Scan for the cell matching the given text and deliver its (x, y) coordinate at center. 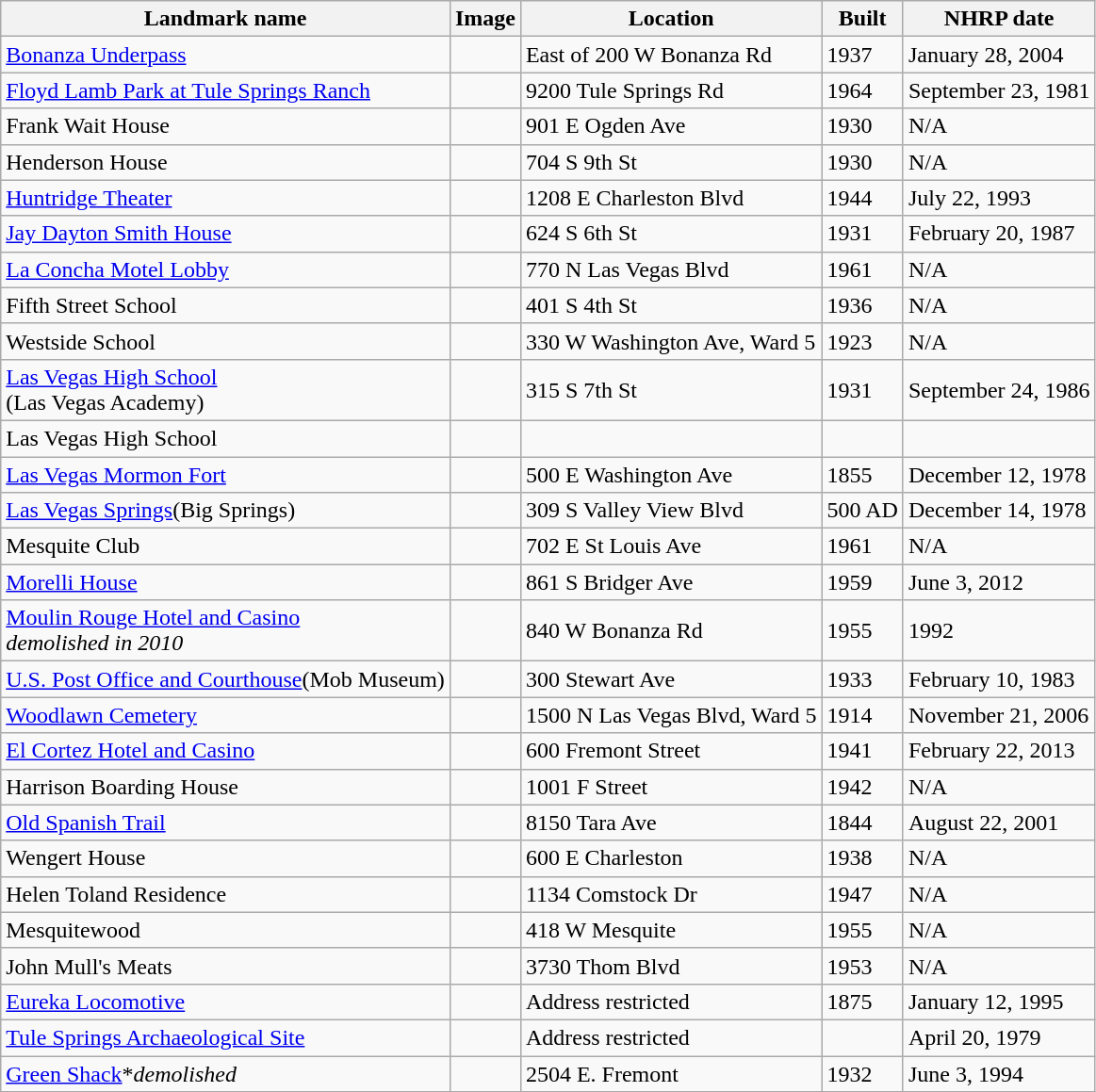
John Mull's Meats (226, 966)
June 3, 1994 (999, 1073)
Tule Springs Archaeological Site (226, 1037)
NHRP date (999, 19)
624 S 6th St (671, 234)
1936 (862, 305)
Eureka Locomotive (226, 1002)
1933 (862, 679)
February 22, 2013 (999, 751)
1914 (862, 715)
February 20, 1987 (999, 234)
704 S 9th St (671, 162)
770 N Las Vegas Blvd (671, 269)
3730 Thom Blvd (671, 966)
1875 (862, 1002)
Las Vegas High School (226, 438)
July 22, 1993 (999, 198)
9200 Tule Springs Rd (671, 90)
2504 E. Fremont (671, 1073)
Fifth Street School (226, 305)
El Cortez Hotel and Casino (226, 751)
Jay Dayton Smith House (226, 234)
January 12, 1995 (999, 1002)
1964 (862, 90)
1923 (862, 341)
Bonanza Underpass (226, 55)
1953 (862, 966)
Location (671, 19)
Wengert House (226, 858)
1134 Comstock Dr (671, 894)
1942 (862, 787)
November 21, 2006 (999, 715)
309 S Valley View Blvd (671, 511)
Mesquite Club (226, 546)
600 Fremont Street (671, 751)
December 12, 1978 (999, 474)
8150 Tara Ave (671, 823)
1944 (862, 198)
February 10, 1983 (999, 679)
Moulin Rouge Hotel and Casinodemolished in 2010 (226, 631)
April 20, 1979 (999, 1037)
Green Shack*demolished (226, 1073)
Morelli House (226, 582)
1959 (862, 582)
Image (484, 19)
September 23, 1981 (999, 90)
U.S. Post Office and Courthouse(Mob Museum) (226, 679)
September 24, 1986 (999, 390)
Built (862, 19)
1932 (862, 1073)
Harrison Boarding House (226, 787)
Huntridge Theater (226, 198)
1992 (999, 631)
December 14, 1978 (999, 511)
330 W Washington Ave, Ward 5 (671, 341)
1500 N Las Vegas Blvd, Ward 5 (671, 715)
Mesquitewood (226, 930)
1947 (862, 894)
Henderson House (226, 162)
Helen Toland Residence (226, 894)
500 E Washington Ave (671, 474)
600 E Charleston (671, 858)
1844 (862, 823)
1941 (862, 751)
Landmark name (226, 19)
La Concha Motel Lobby (226, 269)
1938 (862, 858)
East of 200 W Bonanza Rd (671, 55)
1855 (862, 474)
Floyd Lamb Park at Tule Springs Ranch (226, 90)
Woodlawn Cemetery (226, 715)
January 28, 2004 (999, 55)
Las Vegas High School(Las Vegas Academy) (226, 390)
Las Vegas Springs(Big Springs) (226, 511)
August 22, 2001 (999, 823)
Frank Wait House (226, 126)
1208 E Charleston Blvd (671, 198)
Old Spanish Trail (226, 823)
901 E Ogden Ave (671, 126)
1937 (862, 55)
300 Stewart Ave (671, 679)
1001 F Street (671, 787)
June 3, 2012 (999, 582)
315 S 7th St (671, 390)
Las Vegas Mormon Fort (226, 474)
840 W Bonanza Rd (671, 631)
401 S 4th St (671, 305)
861 S Bridger Ave (671, 582)
418 W Mesquite (671, 930)
500 AD (862, 511)
Westside School (226, 341)
702 E St Louis Ave (671, 546)
